Scan for the cell matching the given text and deliver its (X, Y) coordinate at center. 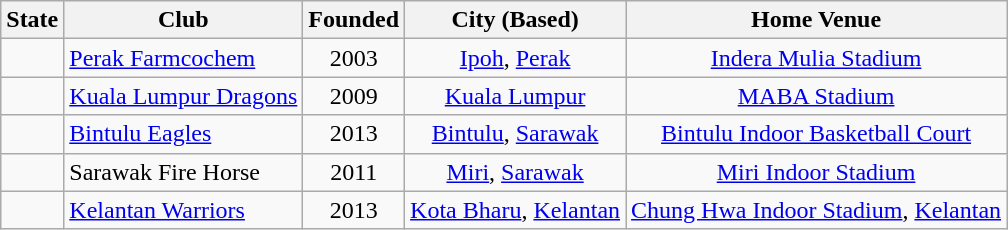
Sarawak Fire Horse (184, 172)
2009 (354, 96)
City (Based) (516, 20)
Bintulu Eagles (184, 134)
Miri, Sarawak (516, 172)
Kelantan Warriors (184, 210)
State (32, 20)
Indera Mulia Stadium (816, 58)
Kuala Lumpur (516, 96)
Bintulu Indoor Basketball Court (816, 134)
Bintulu, Sarawak (516, 134)
Club (184, 20)
Chung Hwa Indoor Stadium, Kelantan (816, 210)
Perak Farmcochem (184, 58)
Miri Indoor Stadium (816, 172)
2003 (354, 58)
2011 (354, 172)
Home Venue (816, 20)
MABA Stadium (816, 96)
Ipoh, Perak (516, 58)
Founded (354, 20)
Kota Bharu, Kelantan (516, 210)
Kuala Lumpur Dragons (184, 96)
